Return [x, y] of the center of cell containing provided text 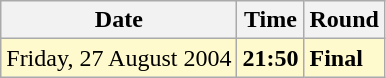
Friday, 27 August 2004 [119, 58]
Final [344, 58]
Date [119, 20]
Time [270, 20]
21:50 [270, 58]
Round [344, 20]
